Provide the [x, y] coordinate of the cell's center where the given text is located.  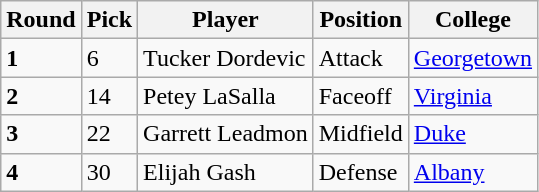
Round [41, 20]
30 [109, 172]
1 [41, 58]
Georgetown [472, 58]
Player [226, 20]
3 [41, 134]
Elijah Gash [226, 172]
Faceoff [360, 96]
Attack [360, 58]
College [472, 20]
Tucker Dordevic [226, 58]
6 [109, 58]
Pick [109, 20]
Midfield [360, 134]
14 [109, 96]
Defense [360, 172]
Garrett Leadmon [226, 134]
Albany [472, 172]
2 [41, 96]
22 [109, 134]
Position [360, 20]
4 [41, 172]
Duke [472, 134]
Virginia [472, 96]
Petey LaSalla [226, 96]
